For the text-containing cell, return its midpoint in (X, Y) coordinate format. 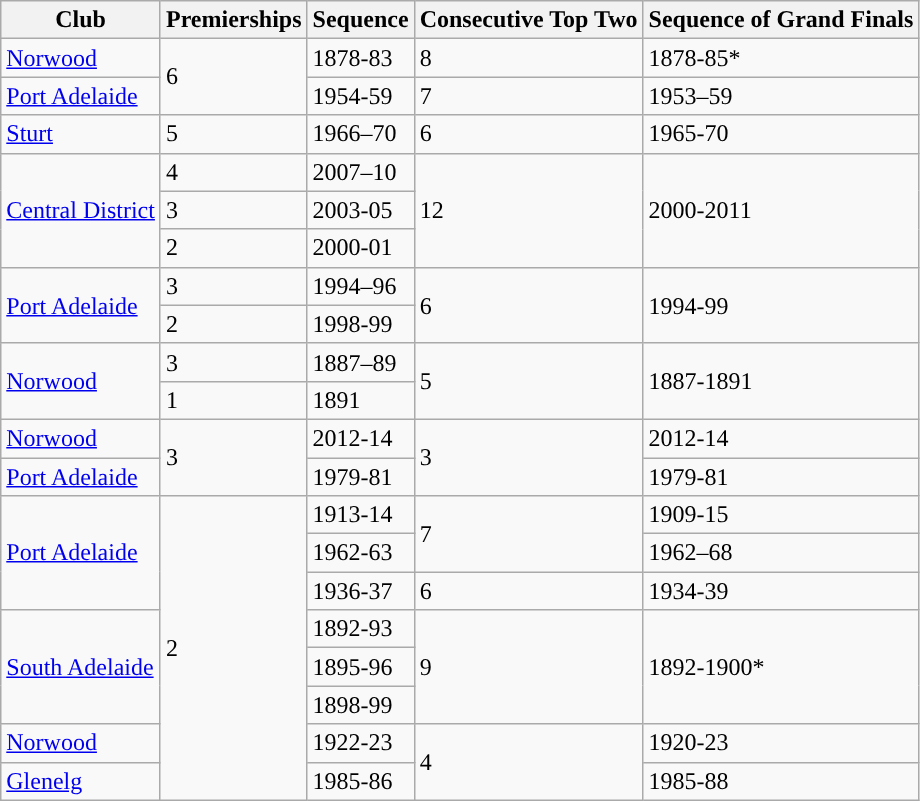
1953–59 (781, 96)
1909-15 (781, 515)
1954-59 (360, 96)
1962–68 (781, 553)
1878-83 (360, 58)
Premierships (234, 20)
1994–96 (360, 286)
1891 (360, 400)
1887–89 (360, 362)
1994-99 (781, 305)
1898-99 (360, 705)
1892-1900* (781, 667)
Central District (81, 210)
South Adelaide (81, 667)
1934-39 (781, 591)
12 (528, 210)
8 (528, 58)
1878-85* (781, 58)
2003-05 (360, 210)
1922-23 (360, 743)
1895-96 (360, 667)
1913-14 (360, 515)
1985-86 (360, 781)
Glenelg (81, 781)
1 (234, 400)
Sturt (81, 134)
1966–70 (360, 134)
1962-63 (360, 553)
2000-01 (360, 248)
1887-1891 (781, 381)
2000-2011 (781, 210)
Sequence of Grand Finals (781, 20)
9 (528, 667)
1998-99 (360, 324)
1936-37 (360, 591)
Consecutive Top Two (528, 20)
2007–10 (360, 172)
1920-23 (781, 743)
Club (81, 20)
Sequence (360, 20)
1892-93 (360, 629)
1965-70 (781, 134)
1985-88 (781, 781)
